Find where the given text appears and provide that cell's center as [X, Y] coordinate. 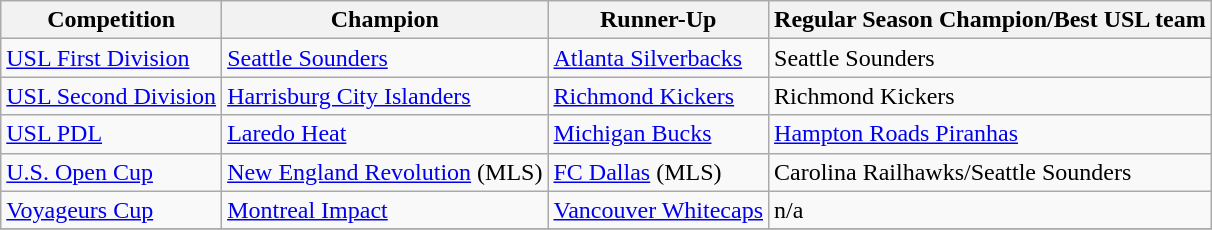
New England Revolution (MLS) [385, 172]
FC Dallas (MLS) [658, 172]
Carolina Railhawks/Seattle Sounders [990, 172]
Montreal Impact [385, 210]
n/a [990, 210]
Competition [112, 20]
USL PDL [112, 134]
Atlanta Silverbacks [658, 58]
Voyageurs Cup [112, 210]
U.S. Open Cup [112, 172]
Champion [385, 20]
Vancouver Whitecaps [658, 210]
USL Second Division [112, 96]
Michigan Bucks [658, 134]
Runner-Up [658, 20]
Hampton Roads Piranhas [990, 134]
Harrisburg City Islanders [385, 96]
Regular Season Champion/Best USL team [990, 20]
USL First Division [112, 58]
Laredo Heat [385, 134]
